Return (x, y) of the center of cell containing provided text 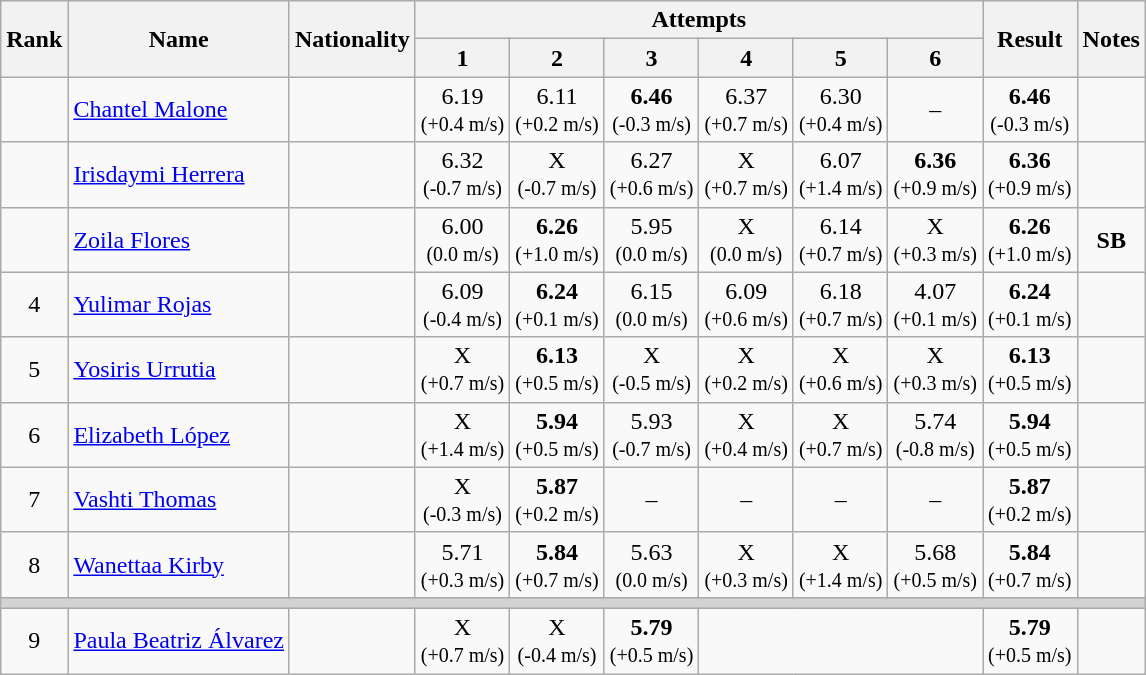
6.13(+0.5 m/s) (1030, 370)
6.46(-0.3 m/s) (1030, 110)
Result (1030, 39)
X (+0.4 m/s) (746, 434)
5.95 (0.0 m/s) (652, 240)
6.46 (-0.3 m/s) (652, 110)
5.94 (+0.5 m/s) (558, 434)
1 (462, 58)
4.07 (+0.1 m/s) (936, 304)
Elizabeth López (179, 434)
5.87(+0.2 m/s) (1030, 500)
5.93 (-0.7 m/s) (652, 434)
6.24 (+0.1 m/s) (558, 304)
X (-0.3 m/s) (462, 500)
X (+0.6 m/s) (840, 370)
8 (34, 564)
6.15 (0.0 m/s) (652, 304)
9 (34, 640)
5.79 (+0.5 m/s) (652, 640)
Paula Beatriz Álvarez (179, 640)
7 (34, 500)
Wanettaa Kirby (179, 564)
6.26 (+1.0 m/s) (558, 240)
6.07 (+1.4 m/s) (840, 174)
X (-0.5 m/s) (652, 370)
6.30 (+0.4 m/s) (840, 110)
5.84 (+0.7 m/s) (558, 564)
6.37 (+0.7 m/s) (746, 110)
5.79(+0.5 m/s) (1030, 640)
5.84(+0.7 m/s) (1030, 564)
6.19 (+0.4 m/s) (462, 110)
6.09 (-0.4 m/s) (462, 304)
X (+0.2 m/s) (746, 370)
Attempts (698, 20)
6.14 (+0.7 m/s) (840, 240)
6.09 (+0.6 m/s) (746, 304)
5.68 (+0.5 m/s) (936, 564)
X (-0.7 m/s) (558, 174)
Irisdaymi Herrera (179, 174)
6.36(+0.9 m/s) (1030, 174)
6.32 (-0.7 m/s) (462, 174)
2 (558, 58)
6.13 (+0.5 m/s) (558, 370)
6.36 (+0.9 m/s) (936, 174)
Yulimar Rojas (179, 304)
6.27 (+0.6 m/s) (652, 174)
6.24(+0.1 m/s) (1030, 304)
6.00 (0.0 m/s) (462, 240)
SB (1111, 240)
X (-0.4 m/s) (558, 640)
Notes (1111, 39)
5.87 (+0.2 m/s) (558, 500)
5.71 (+0.3 m/s) (462, 564)
Vashti Thomas (179, 500)
3 (652, 58)
Rank (34, 39)
Name (179, 39)
Chantel Malone (179, 110)
6.11 (+0.2 m/s) (558, 110)
5.74 (-0.8 m/s) (936, 434)
Nationality (352, 39)
5.63 (0.0 m/s) (652, 564)
Zoila Flores (179, 240)
Yosiris Urrutia (179, 370)
6.26(+1.0 m/s) (1030, 240)
X (0.0 m/s) (746, 240)
5.94(+0.5 m/s) (1030, 434)
6.18 (+0.7 m/s) (840, 304)
